For the text-containing cell, return its midpoint in (X, Y) coordinate format. 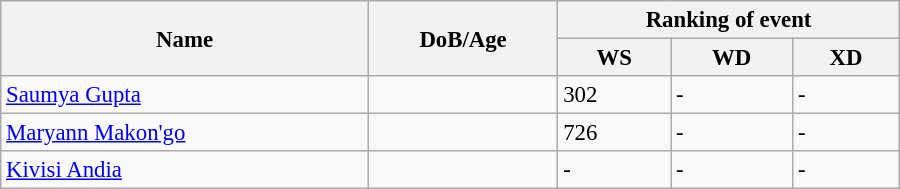
Kivisi Andia (185, 170)
WD (732, 58)
Name (185, 38)
302 (614, 95)
DoB/Age (462, 38)
726 (614, 133)
Saumya Gupta (185, 95)
WS (614, 58)
Ranking of event (728, 20)
Maryann Makon'go (185, 133)
XD (846, 58)
